For the text-containing cell, return its midpoint in [X, Y] coordinate format. 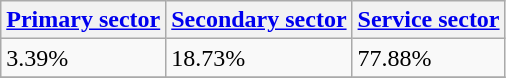
77.88% [428, 58]
Primary sector [84, 20]
Secondary sector [259, 20]
3.39% [84, 58]
Service sector [428, 20]
18.73% [259, 58]
